Search for the cell housing the specified text and yield its [x, y] center coordinate. 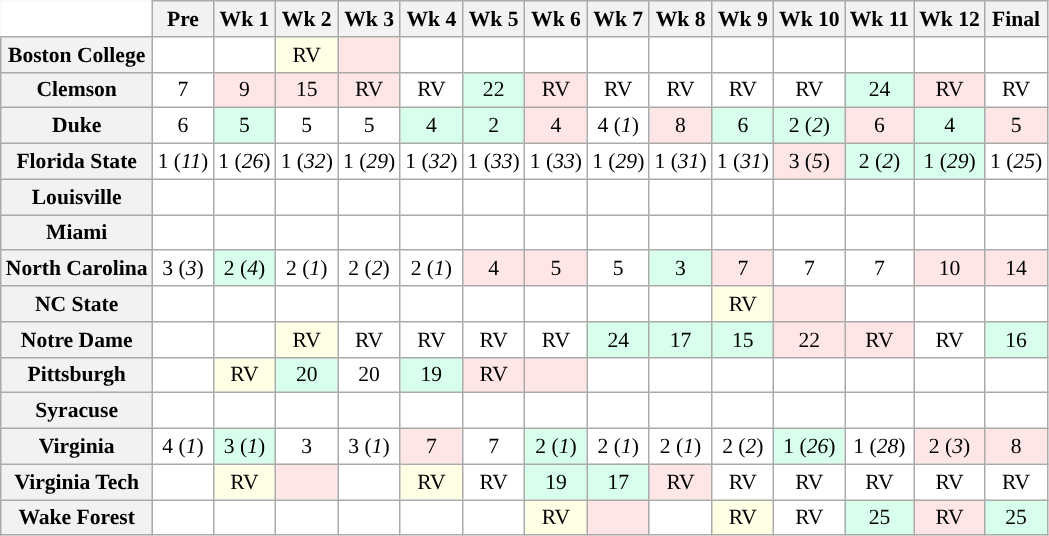
Wk 3 [369, 19]
2 (4) [244, 269]
Virginia [77, 447]
1 (11) [184, 162]
1 (28) [880, 447]
2 (3) [950, 447]
Miami [77, 233]
Wk 10 [810, 19]
Florida State [77, 162]
16 [1016, 340]
Wake Forest [77, 518]
Wk 11 [880, 19]
Pre [184, 19]
Notre Dame [77, 340]
Wk 5 [493, 19]
3 (5) [810, 162]
2 [493, 126]
Wk 12 [950, 19]
Final [1016, 19]
9 [244, 90]
Syracuse [77, 411]
Virginia Tech [77, 482]
Clemson [77, 90]
1 (25) [1016, 162]
Louisville [77, 197]
NC State [77, 304]
10 [950, 269]
Wk 9 [743, 19]
Wk 8 [680, 19]
Pittsburgh [77, 375]
Wk 4 [431, 19]
Wk 1 [244, 19]
Duke [77, 126]
Boston College [77, 55]
Wk 2 [307, 19]
14 [1016, 269]
Wk 7 [618, 19]
Wk 6 [556, 19]
3 (3) [184, 269]
North Carolina [77, 269]
